Search for the cell housing the specified text and yield its [X, Y] center coordinate. 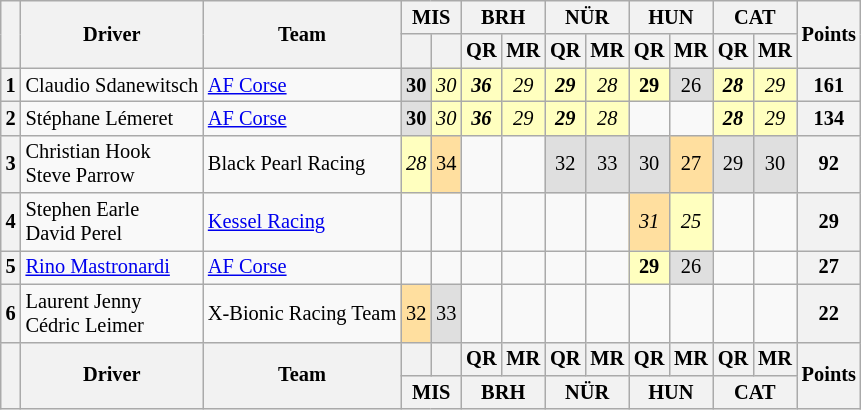
X-Bionic Racing Team [302, 313]
5 [11, 267]
6 [11, 313]
Black Pearl Racing [302, 164]
Rino Mastronardi [112, 267]
2 [11, 118]
3 [11, 164]
Stephen Earle David Perel [112, 222]
161 [829, 85]
Claudio Sdanewitsch [112, 85]
4 [11, 222]
Christian Hook Steve Parrow [112, 164]
Laurent Jenny Cédric Leimer [112, 313]
31 [649, 222]
34 [446, 164]
134 [829, 118]
Kessel Racing [302, 222]
25 [691, 222]
1 [11, 85]
92 [829, 164]
Stéphane Lémeret [112, 118]
22 [829, 313]
